Extract the (X, Y) coordinate from the center of the cell holding the provided text.  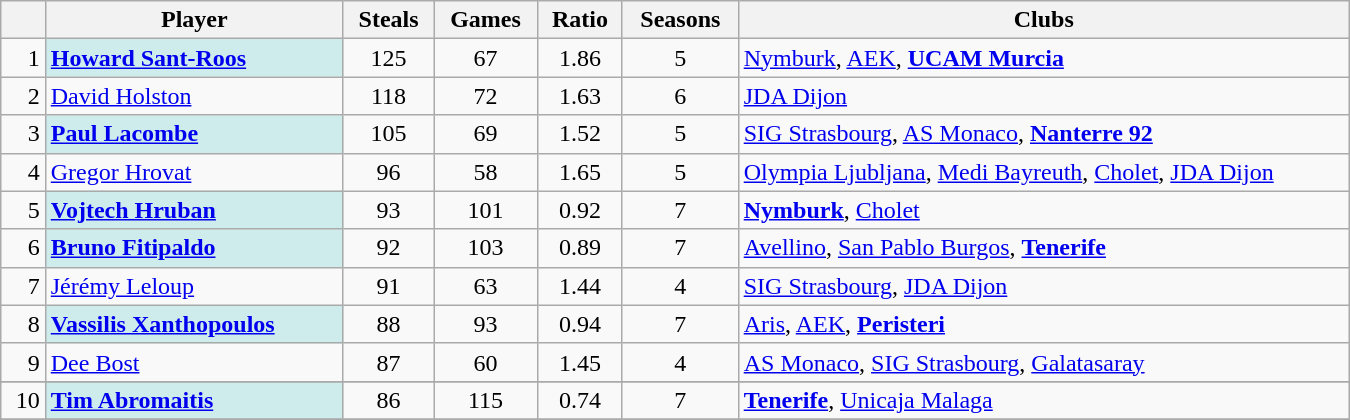
Nymburk, AEK, UCAM Murcia (1044, 58)
Clubs (1044, 20)
Vassilis Xanthopoulos (194, 324)
1 (23, 58)
105 (388, 134)
1.65 (580, 172)
Nymburk, Cholet (1044, 210)
115 (486, 400)
72 (486, 96)
2 (23, 96)
JDA Dijon (1044, 96)
86 (388, 400)
96 (388, 172)
88 (388, 324)
Howard Sant-Roos (194, 58)
1.63 (580, 96)
Steals (388, 20)
Gregor Hrovat (194, 172)
118 (388, 96)
AS Monaco, SIG Strasbourg, Galatasaray (1044, 362)
0.94 (580, 324)
Avellino, San Pablo Burgos, Tenerife (1044, 248)
Jérémy Leloup (194, 286)
91 (388, 286)
1.52 (580, 134)
Vojtech Hruban (194, 210)
Bruno Fitipaldo (194, 248)
Tim Abromaitis (194, 400)
0.89 (580, 248)
Paul Lacombe (194, 134)
58 (486, 172)
SIG Strasbourg, AS Monaco, Nanterre 92 (1044, 134)
Aris, AEK, Peristeri (1044, 324)
Ratio (580, 20)
Seasons (680, 20)
69 (486, 134)
David Holston (194, 96)
60 (486, 362)
Games (486, 20)
Player (194, 20)
92 (388, 248)
1.86 (580, 58)
0.74 (580, 400)
101 (486, 210)
9 (23, 362)
Dee Bost (194, 362)
3 (23, 134)
125 (388, 58)
63 (486, 286)
87 (388, 362)
8 (23, 324)
0.92 (580, 210)
1.44 (580, 286)
Tenerife, Unicaja Malaga (1044, 400)
1.45 (580, 362)
SIG Strasbourg, JDA Dijon (1044, 286)
103 (486, 248)
Olympia Ljubljana, Medi Bayreuth, Cholet, JDA Dijon (1044, 172)
10 (23, 400)
67 (486, 58)
